Output the [x, y] coordinate of the center of the cell containing the given text.  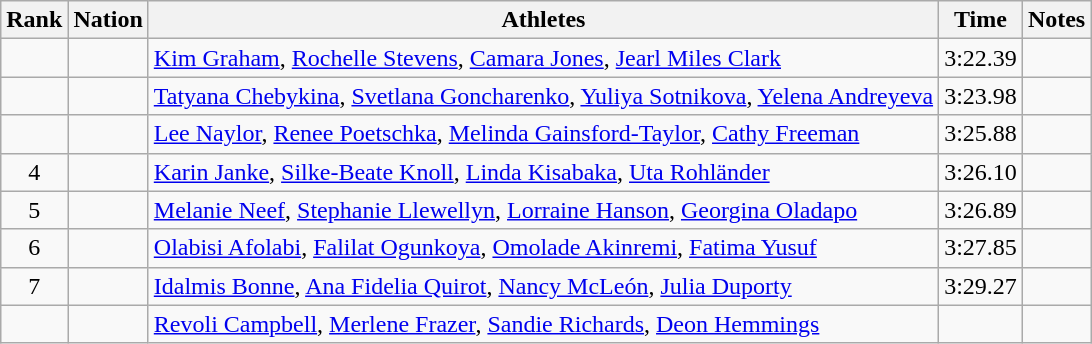
6 [34, 248]
Karin Janke, Silke-Beate Knoll, Linda Kisabaka, Uta Rohländer [543, 172]
Kim Graham, Rochelle Stevens, Camara Jones, Jearl Miles Clark [543, 58]
3:25.88 [981, 134]
4 [34, 172]
Melanie Neef, Stephanie Llewellyn, Lorraine Hanson, Georgina Oladapo [543, 210]
Time [981, 20]
Lee Naylor, Renee Poetschka, Melinda Gainsford-Taylor, Cathy Freeman [543, 134]
Rank [34, 20]
Tatyana Chebykina, Svetlana Goncharenko, Yuliya Sotnikova, Yelena Andreyeva [543, 96]
3:29.27 [981, 286]
Olabisi Afolabi, Falilat Ogunkoya, Omolade Akinremi, Fatima Yusuf [543, 248]
3:26.89 [981, 210]
3:22.39 [981, 58]
Idalmis Bonne, Ana Fidelia Quirot, Nancy McLeón, Julia Duporty [543, 286]
3:27.85 [981, 248]
7 [34, 286]
Athletes [543, 20]
3:23.98 [981, 96]
3:26.10 [981, 172]
Nation [108, 20]
Notes [1056, 20]
Revoli Campbell, Merlene Frazer, Sandie Richards, Deon Hemmings [543, 324]
5 [34, 210]
